Determine the (X, Y) coordinate at the center of the cell enclosing the given text.  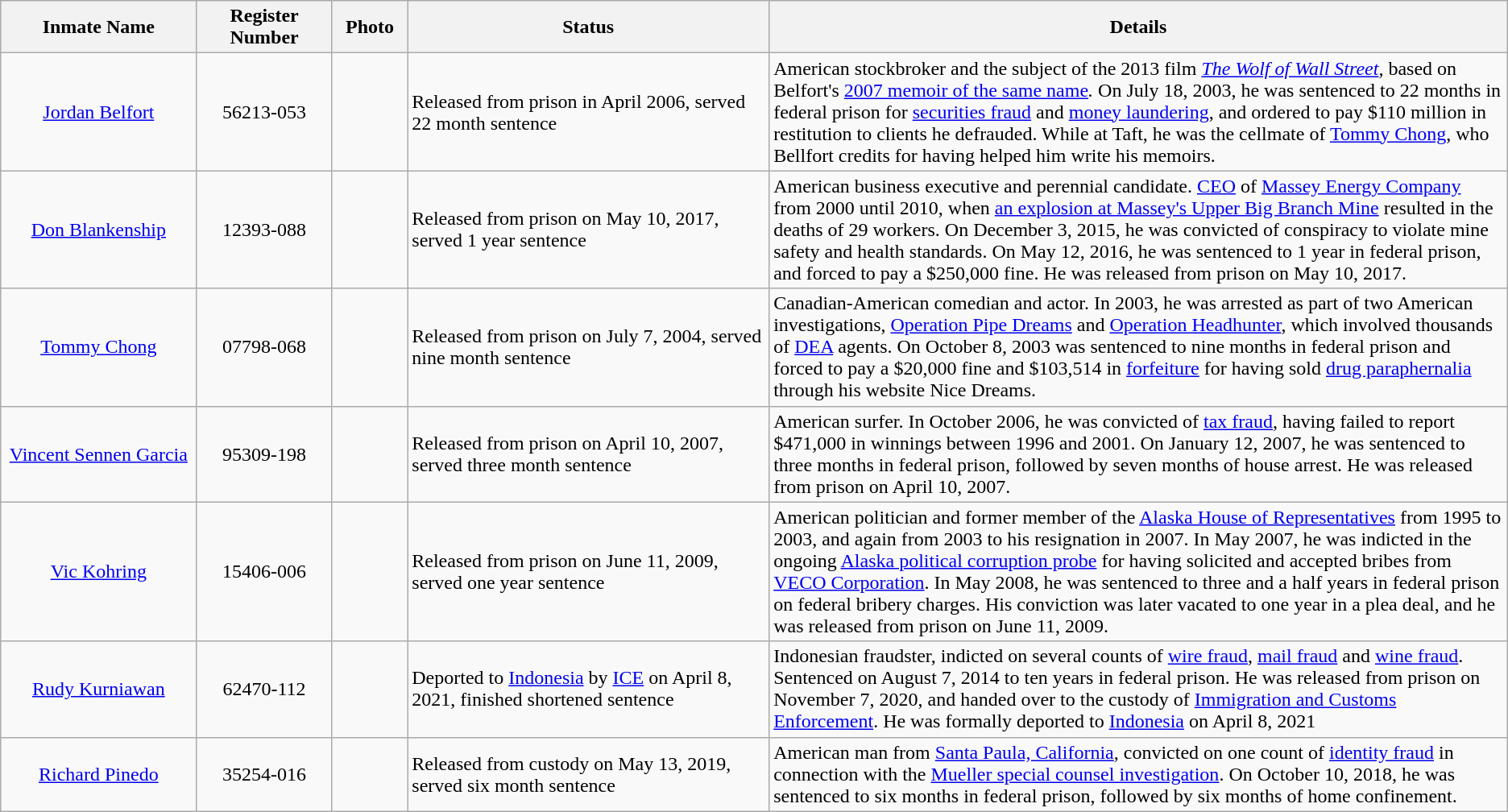
62470-112 (264, 690)
Details (1139, 27)
56213-053 (264, 112)
Released from prison on May 10, 2017, served 1 year sentence (588, 230)
Released from prison on June 11, 2009, served one year sentence (588, 572)
95309-198 (264, 454)
Rudy Kurniawan (98, 690)
Released from prison in April 2006, served 22 month sentence (588, 112)
Tommy Chong (98, 347)
12393-088 (264, 230)
Vic Kohring (98, 572)
Released from custody on May 13, 2019, served six month sentence (588, 774)
Released from prison on April 10, 2007, served three month sentence (588, 454)
Inmate Name (98, 27)
Register Number (264, 27)
07798-068 (264, 347)
Status (588, 27)
35254-016 (264, 774)
Deported to Indonesia by ICE on April 8, 2021, finished shortened sentence (588, 690)
15406-006 (264, 572)
Photo (370, 27)
Richard Pinedo (98, 774)
Don Blankenship (98, 230)
Released from prison on July 7, 2004, served nine month sentence (588, 347)
Vincent Sennen Garcia (98, 454)
Jordan Belfort (98, 112)
